Identify which cell holds the provided text, then report its (x, y) central coordinate. 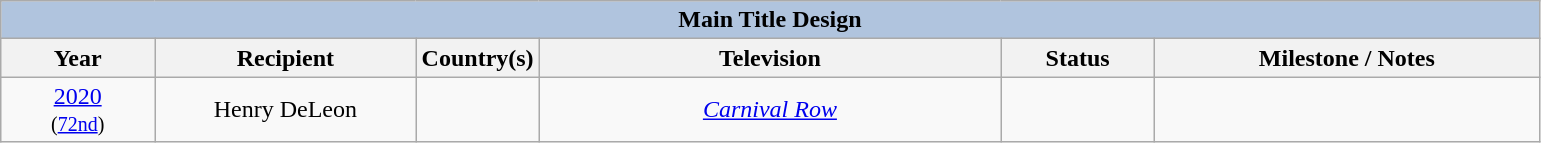
Main Title Design (770, 20)
Year (78, 58)
Milestone / Notes (1346, 58)
Recipient (286, 58)
Country(s) (478, 58)
Carnival Row (770, 110)
2020(72nd) (78, 110)
Television (770, 58)
Henry DeLeon (286, 110)
Status (1078, 58)
